Detect which cell encompasses the target text, then output its (x, y) center coordinate. 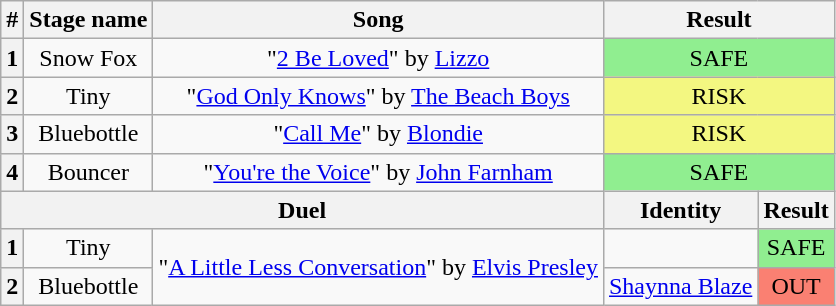
Song (378, 20)
"Call Me" by Blondie (378, 134)
"You're the Voice" by John Farnham (378, 172)
OUT (796, 286)
4 (12, 172)
"2 Be Loved" by Lizzo (378, 58)
3 (12, 134)
Snow Fox (88, 58)
# (12, 20)
Bouncer (88, 172)
"God Only Knows" by The Beach Boys (378, 96)
Identity (680, 210)
Duel (302, 210)
Shaynna Blaze (680, 286)
"A Little Less Conversation" by Elvis Presley (378, 267)
Stage name (88, 20)
